For the text-containing cell, return its midpoint in [x, y] coordinate format. 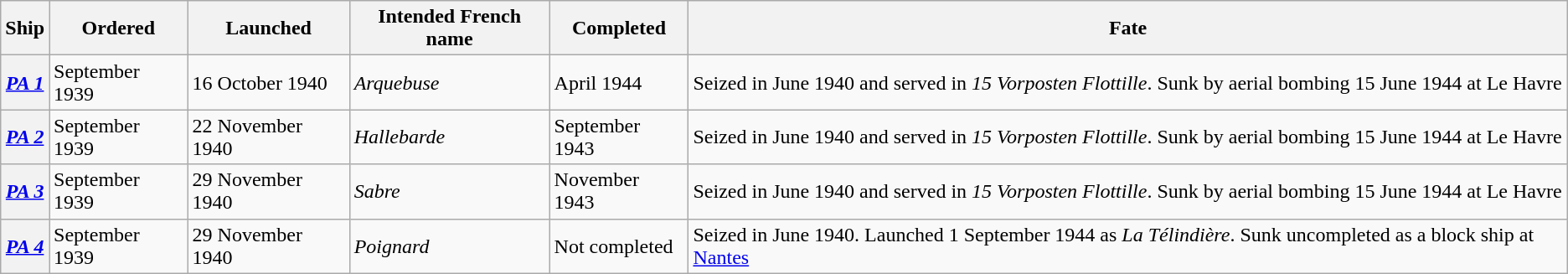
Arquebuse [449, 82]
November 1943 [619, 191]
PA 2 [25, 137]
Intended French name [449, 28]
16 October 1940 [268, 82]
Ordered [119, 28]
Poignard [449, 246]
Seized in June 1940. Launched 1 September 1944 as La Télindière. Sunk uncompleted as a block ship at Nantes [1127, 246]
PA 4 [25, 246]
Ship [25, 28]
Fate [1127, 28]
Launched [268, 28]
Sabre [449, 191]
22 November 1940 [268, 137]
PA 3 [25, 191]
September 1943 [619, 137]
Hallebarde [449, 137]
Completed [619, 28]
April 1944 [619, 82]
Not completed [619, 246]
PA 1 [25, 82]
